Provide the (X, Y) coordinate of the cell's center where the given text is located.  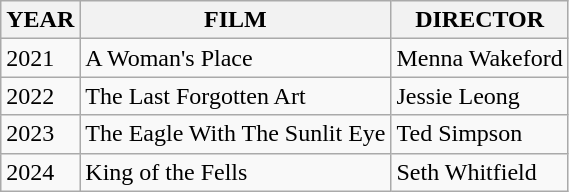
2022 (40, 96)
Seth Whitfield (480, 172)
King of the Fells (236, 172)
Jessie Leong (480, 96)
The Last Forgotten Art (236, 96)
2023 (40, 134)
Ted Simpson (480, 134)
2024 (40, 172)
A Woman's Place (236, 58)
The Eagle With The Sunlit Eye (236, 134)
YEAR (40, 20)
2021 (40, 58)
DIRECTOR (480, 20)
Menna Wakeford (480, 58)
FILM (236, 20)
